Capture the cell that displays the provided text and extract its (x, y) central coordinate. 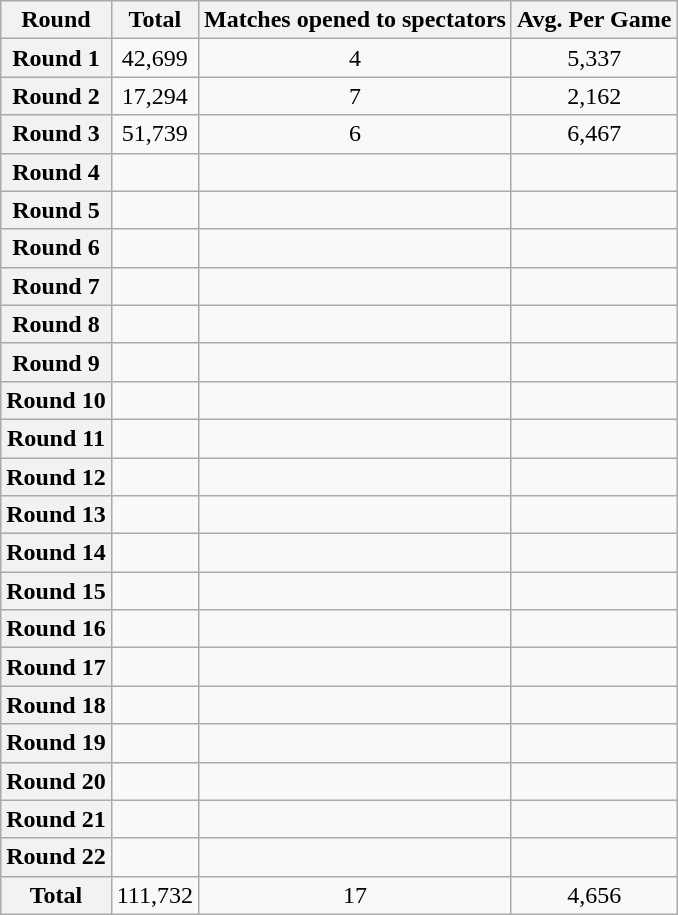
42,699 (154, 58)
Round 1 (56, 58)
Round 22 (56, 857)
2,162 (594, 96)
Round 7 (56, 286)
Round (56, 20)
Round 12 (56, 477)
Round 8 (56, 324)
Round 16 (56, 629)
Round 19 (56, 743)
Round 10 (56, 400)
17 (354, 895)
5,337 (594, 58)
Round 18 (56, 705)
51,739 (154, 134)
6 (354, 134)
Round 9 (56, 362)
111,732 (154, 895)
Round 4 (56, 172)
Round 11 (56, 438)
Matches opened to spectators (354, 20)
Round 14 (56, 553)
Round 3 (56, 134)
Round 20 (56, 781)
Round 17 (56, 667)
Avg. Per Game (594, 20)
Round 2 (56, 96)
Round 15 (56, 591)
Round 6 (56, 248)
6,467 (594, 134)
Round 21 (56, 819)
7 (354, 96)
Round 5 (56, 210)
17,294 (154, 96)
4 (354, 58)
Round 13 (56, 515)
4,656 (594, 895)
